Capture the cell that displays the provided text and extract its (X, Y) central coordinate. 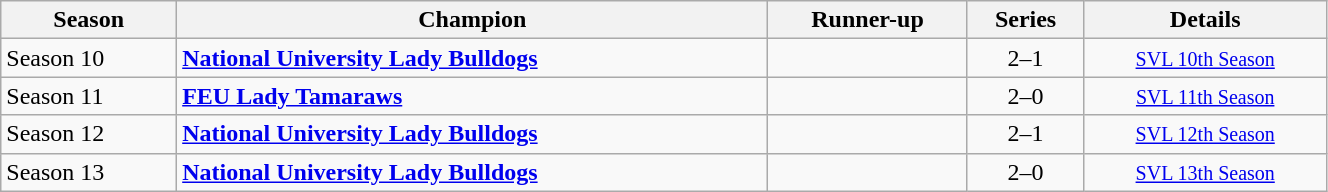
SVL 10th Season (1206, 58)
FEU Lady Tamaraws (472, 96)
Series (1026, 20)
Season 11 (89, 96)
Season 12 (89, 134)
Season (89, 20)
Champion (472, 20)
Runner-up (868, 20)
Details (1206, 20)
Season 13 (89, 172)
SVL 12th Season (1206, 134)
Season 10 (89, 58)
SVL 11th Season (1206, 96)
SVL 13th Season (1206, 172)
